Return [x, y] of the center of cell containing provided text 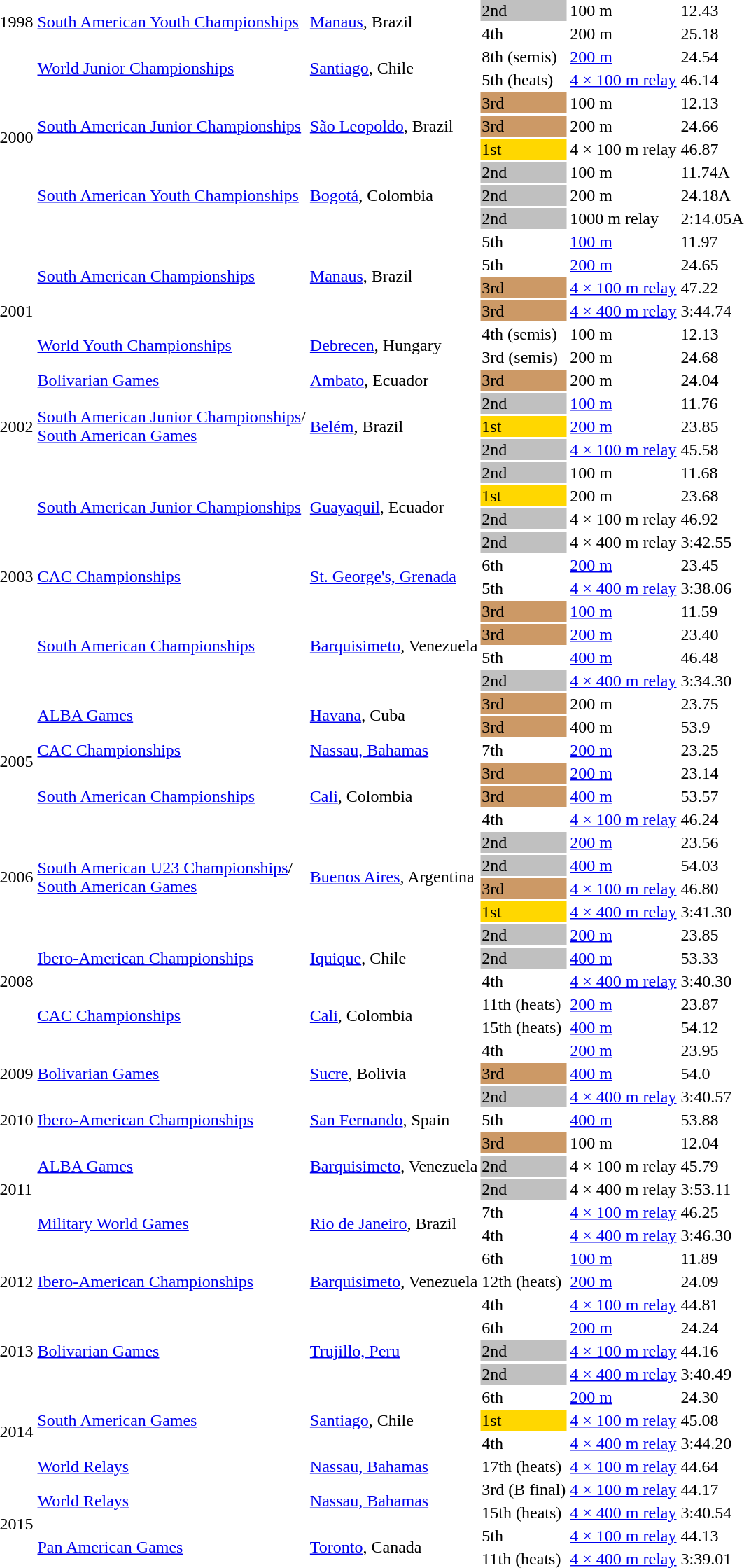
South American Junior Championships/South American Games [171, 426]
12th (heats) [524, 1282]
Debrecen, Hungary [393, 346]
Iquique, Chile [393, 958]
8th (semis) [524, 57]
17th (heats) [524, 1466]
5th (heats) [524, 80]
South American Games [171, 1420]
World Junior Championships [171, 69]
3rd (semis) [524, 357]
4th (semis) [524, 334]
Belém, Brazil [393, 426]
Military World Games [171, 1224]
Bogotá, Colombia [393, 195]
South American U23 Championships/South American Games [171, 877]
São Leopoldo, Brazil [393, 126]
St. George's, Grenada [393, 577]
3rd (B final) [524, 1490]
1000 m relay [623, 218]
Ambato, Ecuador [393, 380]
11th (heats) [524, 1004]
Rio de Janeiro, Brazil [393, 1224]
Havana, Cuba [393, 716]
Sucre, Bolivia [393, 1074]
Trujillo, Peru [393, 1351]
World Youth Championships [171, 346]
Buenos Aires, Argentina [393, 877]
Guayaquil, Ecuador [393, 507]
San Fernando, Spain [393, 1120]
